Locate the cell with the specified text and output its [x, y] center coordinate. 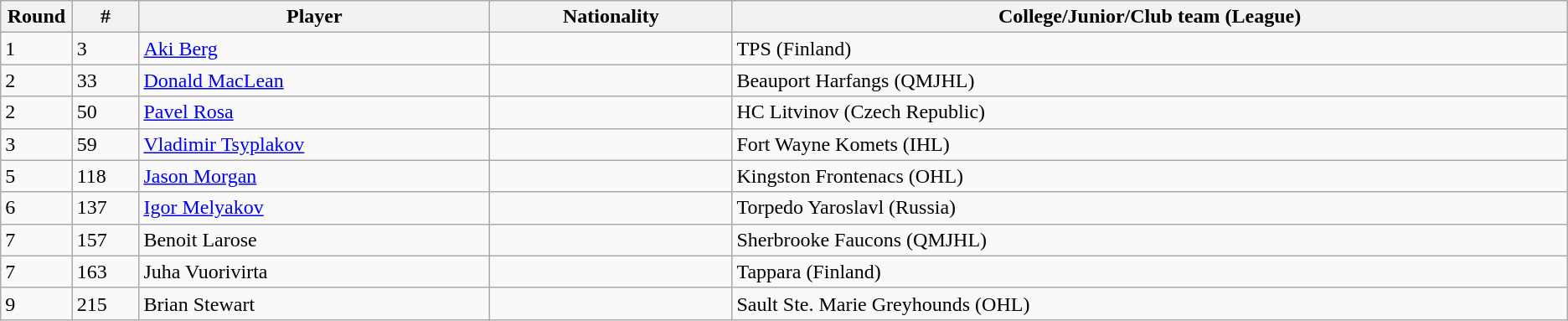
118 [106, 176]
6 [37, 208]
Kingston Frontenacs (OHL) [1149, 176]
Player [315, 17]
Round [37, 17]
Benoit Larose [315, 240]
50 [106, 112]
1 [37, 49]
Torpedo Yaroslavl (Russia) [1149, 208]
9 [37, 303]
Fort Wayne Komets (IHL) [1149, 144]
Donald MacLean [315, 80]
Tappara (Finland) [1149, 272]
163 [106, 272]
Sault Ste. Marie Greyhounds (OHL) [1149, 303]
TPS (Finland) [1149, 49]
# [106, 17]
Jason Morgan [315, 176]
Beauport Harfangs (QMJHL) [1149, 80]
Sherbrooke Faucons (QMJHL) [1149, 240]
HC Litvinov (Czech Republic) [1149, 112]
College/Junior/Club team (League) [1149, 17]
137 [106, 208]
157 [106, 240]
215 [106, 303]
Brian Stewart [315, 303]
Juha Vuorivirta [315, 272]
33 [106, 80]
Nationality [611, 17]
59 [106, 144]
Aki Berg [315, 49]
Vladimir Tsyplakov [315, 144]
Pavel Rosa [315, 112]
Igor Melyakov [315, 208]
5 [37, 176]
